Capture the cell that displays the provided text and extract its (X, Y) central coordinate. 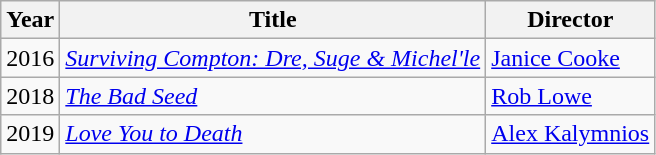
2019 (30, 134)
Rob Lowe (570, 96)
Year (30, 20)
Love You to Death (273, 134)
Alex Kalymnios (570, 134)
2016 (30, 58)
2018 (30, 96)
Surviving Compton: Dre, Suge & Michel'le (273, 58)
Janice Cooke (570, 58)
The Bad Seed (273, 96)
Director (570, 20)
Title (273, 20)
